Provide the [X, Y] coordinate of the cell's center where the given text is located.  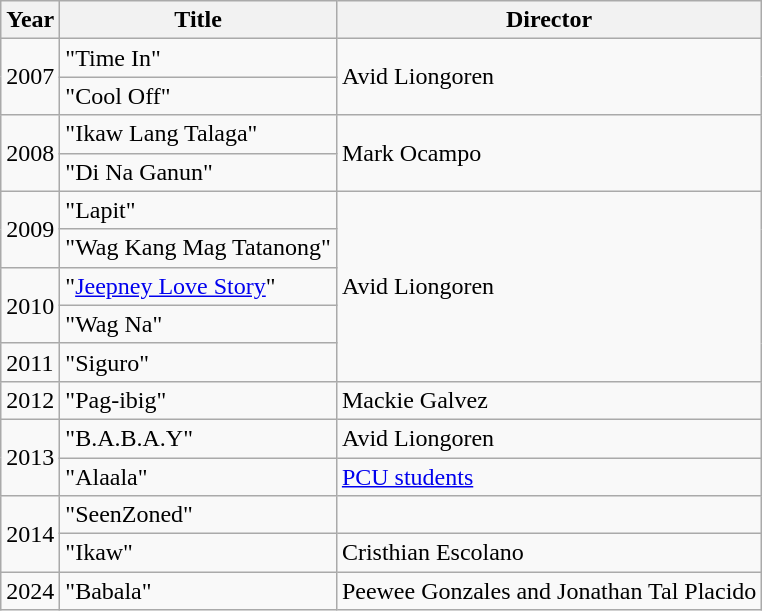
"Babala" [198, 591]
"B.A.B.A.Y" [198, 438]
PCU students [548, 477]
Cristhian Escolano [548, 553]
Peewee Gonzales and Jonathan Tal Placido [548, 591]
Mackie Galvez [548, 400]
2013 [30, 457]
2011 [30, 362]
Director [548, 20]
"Pag-ibig" [198, 400]
2009 [30, 229]
"Di Na Ganun" [198, 172]
"Cool Off" [198, 96]
Title [198, 20]
2007 [30, 77]
Mark Ocampo [548, 153]
2010 [30, 305]
"Time In" [198, 58]
2024 [30, 591]
"SeenZoned" [198, 515]
"Siguro" [198, 362]
2014 [30, 534]
2012 [30, 400]
Year [30, 20]
"Wag Kang Mag Tatanong" [198, 248]
"Wag Na" [198, 324]
"Lapit" [198, 210]
"Ikaw Lang Talaga" [198, 134]
"Ikaw" [198, 553]
"Alaala" [198, 477]
2008 [30, 153]
"Jeepney Love Story" [198, 286]
